Return [x, y] of the center of cell containing provided text 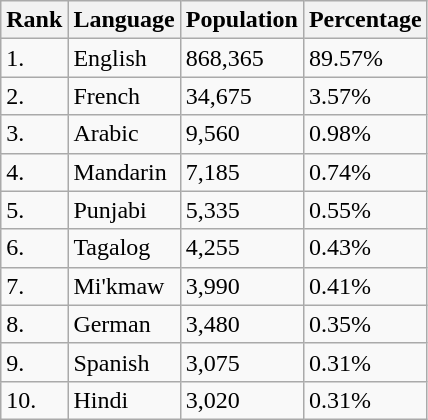
6. [34, 248]
8. [34, 324]
3. [34, 134]
French [124, 96]
5,335 [242, 210]
Population [242, 20]
1. [34, 58]
3,480 [242, 324]
7,185 [242, 172]
German [124, 324]
Tagalog [124, 248]
5. [34, 210]
Punjabi [124, 210]
7. [34, 286]
3.57% [365, 96]
34,675 [242, 96]
0.98% [365, 134]
89.57% [365, 58]
3,020 [242, 400]
Mi'kmaw [124, 286]
4. [34, 172]
Percentage [365, 20]
Language [124, 20]
0.43% [365, 248]
Rank [34, 20]
0.55% [365, 210]
9. [34, 362]
2. [34, 96]
4,255 [242, 248]
Mandarin [124, 172]
Hindi [124, 400]
English [124, 58]
Arabic [124, 134]
9,560 [242, 134]
Spanish [124, 362]
0.74% [365, 172]
3,990 [242, 286]
0.41% [365, 286]
0.35% [365, 324]
10. [34, 400]
868,365 [242, 58]
3,075 [242, 362]
